Search for the cell housing the specified text and yield its [x, y] center coordinate. 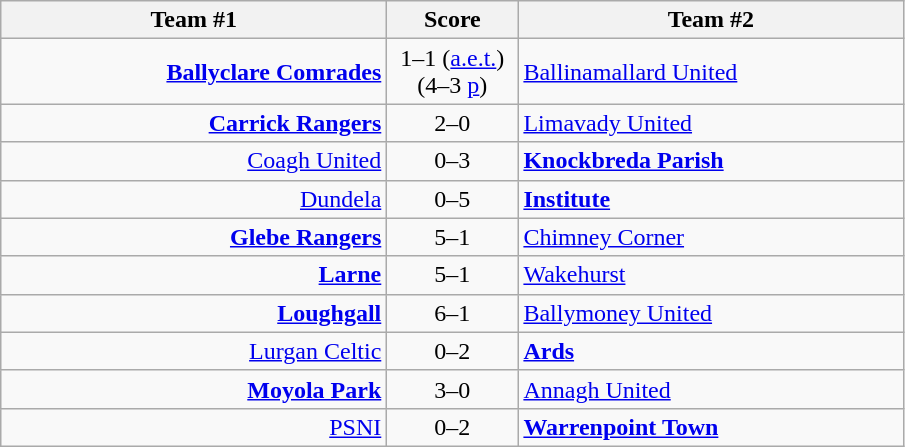
Moyola Park [194, 389]
Wakehurst [711, 275]
0–5 [452, 199]
Team #2 [711, 20]
2–0 [452, 123]
Warrenpoint Town [711, 427]
Annagh United [711, 389]
6–1 [452, 313]
Carrick Rangers [194, 123]
Ards [711, 351]
Ballinamallard United [711, 72]
0–3 [452, 161]
Loughgall [194, 313]
Institute [711, 199]
Chimney Corner [711, 237]
Score [452, 20]
1–1 (a.e.t.)(4–3 p) [452, 72]
Glebe Rangers [194, 237]
Ballymoney United [711, 313]
Dundela [194, 199]
PSNI [194, 427]
Knockbreda Parish [711, 161]
3–0 [452, 389]
Larne [194, 275]
Lurgan Celtic [194, 351]
Coagh United [194, 161]
Limavady United [711, 123]
Ballyclare Comrades [194, 72]
Team #1 [194, 20]
